Find where the given text appears and provide that cell's center as (x, y) coordinate. 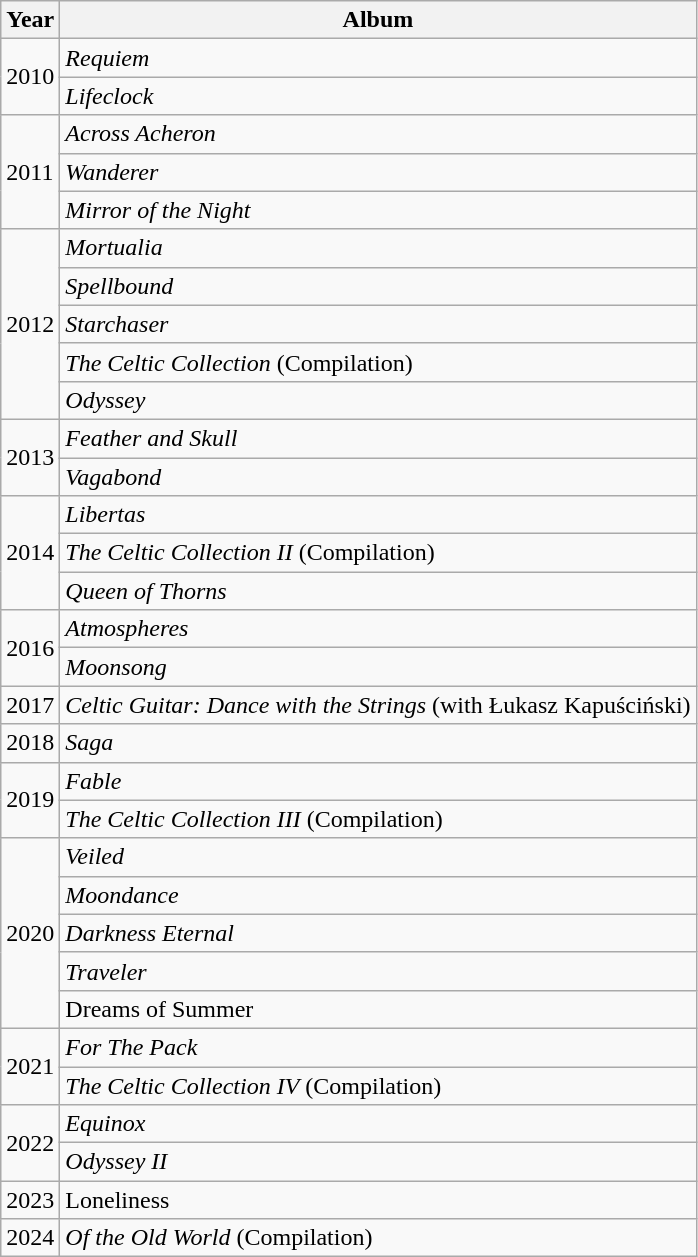
The Celtic Collection II (Compilation) (378, 553)
Mirror of the Night (378, 210)
Feather and Skull (378, 438)
2021 (30, 1066)
Odyssey II (378, 1162)
2018 (30, 743)
Fable (378, 781)
Equinox (378, 1124)
Year (30, 20)
2022 (30, 1143)
Across Acheron (378, 134)
2024 (30, 1238)
Loneliness (378, 1200)
The Celtic Collection III (Compilation) (378, 819)
2019 (30, 800)
Queen of Thorns (378, 591)
Libertas (378, 515)
Traveler (378, 971)
2020 (30, 933)
Darkness Eternal (378, 933)
Dreams of Summer (378, 1009)
Album (378, 20)
Veiled (378, 857)
Odyssey (378, 400)
Of the Old World (Compilation) (378, 1238)
Moonsong (378, 667)
Celtic Guitar: Dance with the Strings (with Łukasz Kapuściński) (378, 705)
2010 (30, 77)
The Celtic Collection IV (Compilation) (378, 1085)
2016 (30, 648)
2017 (30, 705)
2013 (30, 457)
Wanderer (378, 172)
Starchaser (378, 324)
The Celtic Collection (Compilation) (378, 362)
2014 (30, 553)
Vagabond (378, 477)
Saga (378, 743)
Mortualia (378, 248)
Lifeclock (378, 96)
2023 (30, 1200)
Moondance (378, 895)
Atmospheres (378, 629)
Spellbound (378, 286)
Requiem (378, 58)
2012 (30, 324)
2011 (30, 172)
For The Pack (378, 1047)
